Identify which cell holds the provided text, then report its [x, y] central coordinate. 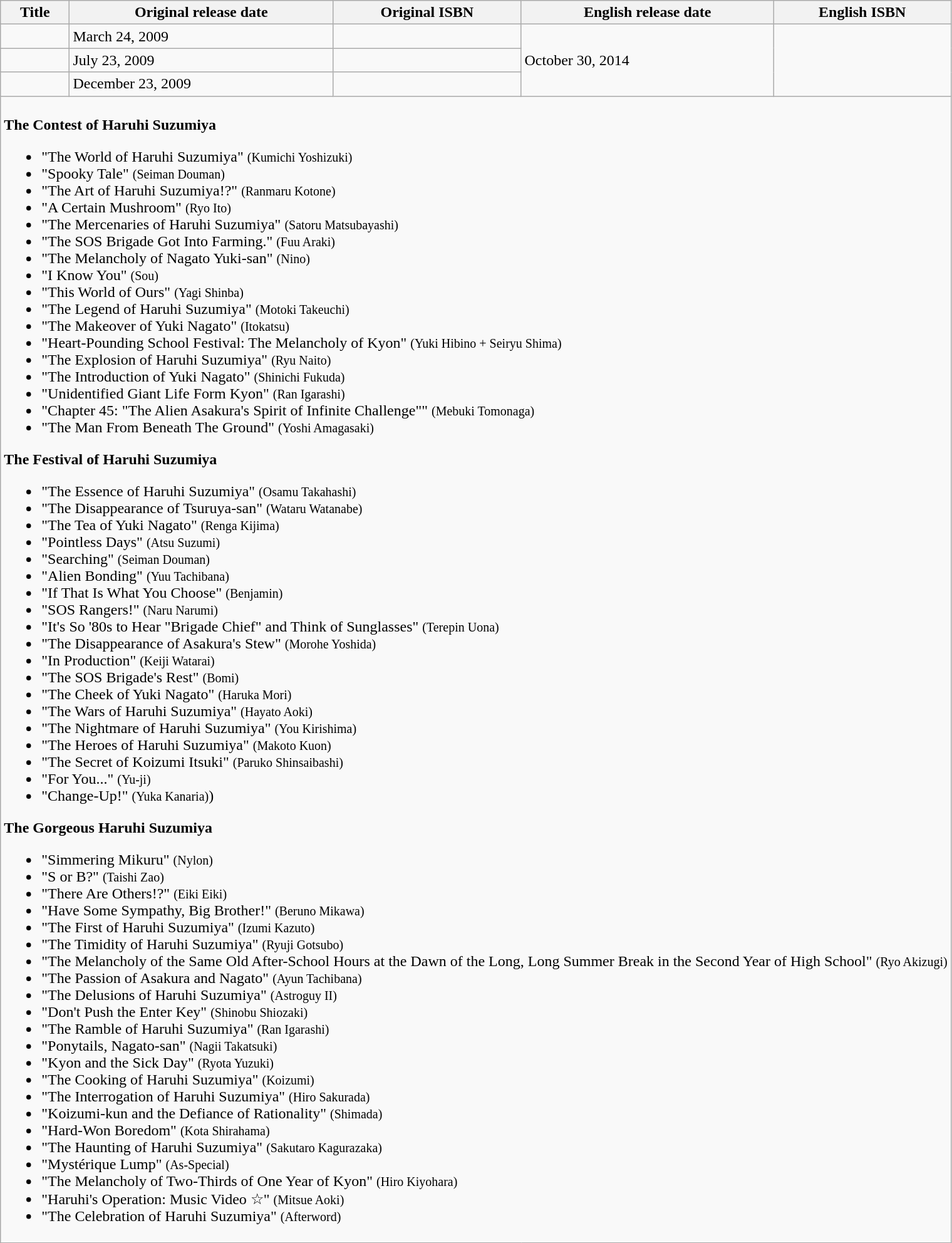
English ISBN [862, 13]
October 30, 2014 [648, 60]
December 23, 2009 [202, 84]
Original ISBN [427, 13]
March 24, 2009 [202, 36]
English release date [648, 13]
Title [35, 13]
July 23, 2009 [202, 60]
Original release date [202, 13]
